From the cell containing the given text, extract its center point as [X, Y] coordinate. 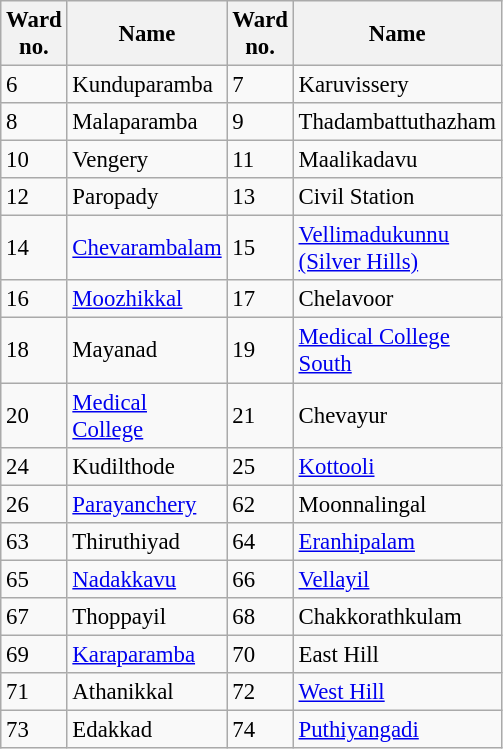
21 [260, 416]
71 [34, 692]
Moozhikkal [147, 299]
West Hill [397, 692]
13 [260, 197]
73 [34, 729]
Karuvissery [397, 85]
69 [34, 654]
Puthiyangadi [397, 729]
17 [260, 299]
12 [34, 197]
Thoppayil [147, 617]
Nadakkavu [147, 579]
Medical College [147, 416]
72 [260, 692]
Malaparamba [147, 122]
65 [34, 579]
Thadambattuthazham [397, 122]
Maalikadavu [397, 160]
Vengery [147, 160]
18 [34, 350]
Kudilthode [147, 466]
14 [34, 248]
Paropady [147, 197]
70 [260, 654]
6 [34, 85]
9 [260, 122]
67 [34, 617]
Kottooli [397, 466]
66 [260, 579]
10 [34, 160]
Chevayur [397, 416]
Chakkorathkulam [397, 617]
8 [34, 122]
Chevarambalam [147, 248]
19 [260, 350]
Vellayil [397, 579]
68 [260, 617]
20 [34, 416]
Eranhipalam [397, 541]
East Hill [397, 654]
Vellimadukunnu(Silver Hills) [397, 248]
16 [34, 299]
26 [34, 504]
Civil Station [397, 197]
Mayanad [147, 350]
Athanikkal [147, 692]
Edakkad [147, 729]
Kunduparamba [147, 85]
Parayanchery [147, 504]
62 [260, 504]
11 [260, 160]
Thiruthiyad [147, 541]
Karaparamba [147, 654]
25 [260, 466]
63 [34, 541]
7 [260, 85]
64 [260, 541]
74 [260, 729]
24 [34, 466]
Medical College South [397, 350]
15 [260, 248]
Chelavoor [397, 299]
Moonnalingal [397, 504]
